For the text-containing cell, return its midpoint in [X, Y] coordinate format. 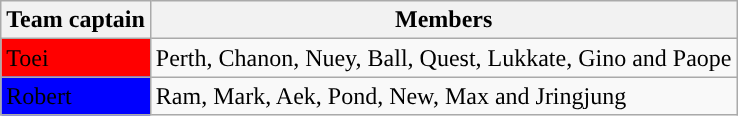
Perth, Chanon, Nuey, Ball, Quest, Lukkate, Gino and Paope [444, 58]
Robert [76, 96]
Toei [76, 58]
Team captain [76, 20]
Ram, Mark, Aek, Pond, New, Max and Jringjung [444, 96]
Members [444, 20]
